Locate the cell with the specified text and output its (X, Y) center coordinate. 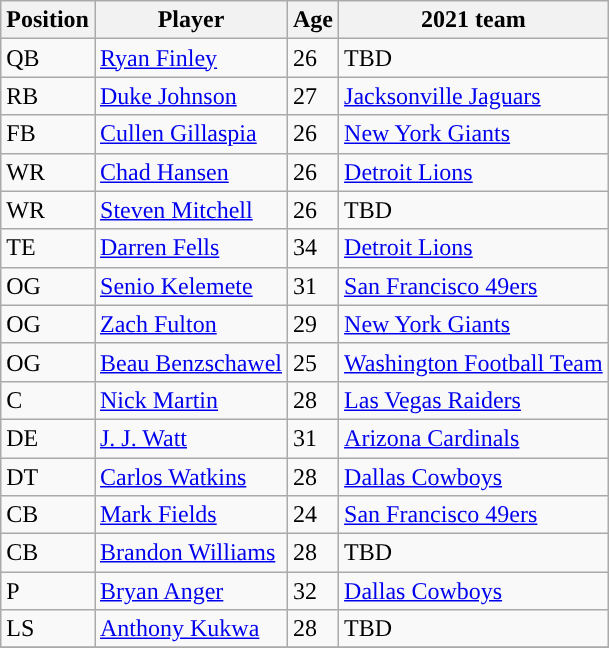
Arizona Cardinals (474, 438)
Duke Johnson (190, 96)
24 (312, 515)
Jacksonville Jaguars (474, 96)
Ryan Finley (190, 58)
RB (48, 96)
C (48, 400)
Bryan Anger (190, 591)
Senio Kelemete (190, 286)
TE (48, 248)
Position (48, 20)
Player (190, 20)
Nick Martin (190, 400)
Steven Mitchell (190, 210)
QB (48, 58)
DT (48, 477)
Anthony Kukwa (190, 629)
Las Vegas Raiders (474, 400)
Mark Fields (190, 515)
Beau Benzschawel (190, 362)
29 (312, 324)
Zach Fulton (190, 324)
34 (312, 248)
Age (312, 20)
Carlos Watkins (190, 477)
Darren Fells (190, 248)
Brandon Williams (190, 553)
Cullen Gillaspia (190, 134)
LS (48, 629)
2021 team (474, 20)
Washington Football Team (474, 362)
P (48, 591)
FB (48, 134)
J. J. Watt (190, 438)
32 (312, 591)
27 (312, 96)
25 (312, 362)
Chad Hansen (190, 172)
DE (48, 438)
